Return the (x, y) coordinate for the center point of the cell that contains the specified text.  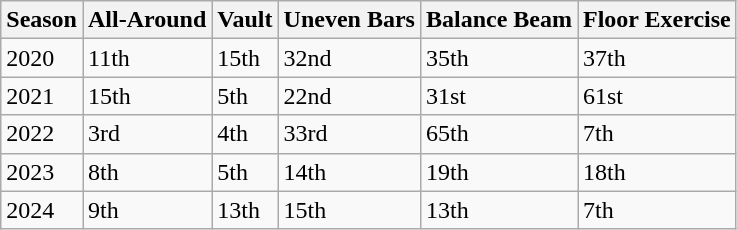
2022 (42, 134)
All-Around (146, 20)
14th (349, 172)
9th (146, 210)
4th (245, 134)
3rd (146, 134)
31st (498, 96)
11th (146, 58)
Balance Beam (498, 20)
Uneven Bars (349, 20)
Season (42, 20)
Floor Exercise (658, 20)
33rd (349, 134)
18th (658, 172)
19th (498, 172)
2021 (42, 96)
2024 (42, 210)
2023 (42, 172)
65th (498, 134)
35th (498, 58)
61st (658, 96)
8th (146, 172)
2020 (42, 58)
32nd (349, 58)
22nd (349, 96)
Vault (245, 20)
37th (658, 58)
